From the cell containing the given text, extract its center point as (X, Y) coordinate. 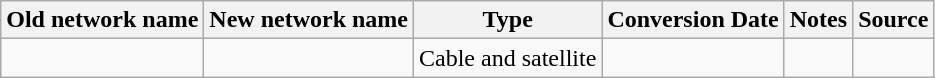
Type (508, 20)
Conversion Date (693, 20)
Cable and satellite (508, 58)
New network name (309, 20)
Old network name (102, 20)
Source (894, 20)
Notes (818, 20)
